Output the (x, y) coordinate of the center of the cell containing the given text.  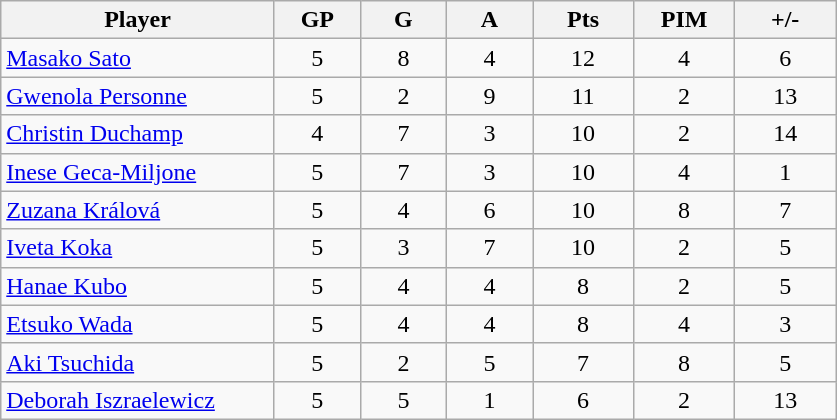
A (489, 20)
12 (582, 58)
11 (582, 96)
PIM (684, 20)
+/- (786, 20)
14 (786, 134)
Masako Sato (138, 58)
Etsuko Wada (138, 324)
Pts (582, 20)
G (403, 20)
Aki Tsuchida (138, 362)
Christin Duchamp (138, 134)
9 (489, 96)
Iveta Koka (138, 248)
Zuzana Králová (138, 210)
GP (317, 20)
Deborah Iszraelewicz (138, 400)
Hanae Kubo (138, 286)
Gwenola Personne (138, 96)
Player (138, 20)
Inese Geca-Miljone (138, 172)
